Pinpoint the cell where the given text exists, returning its (x, y) midpoint coordinate. 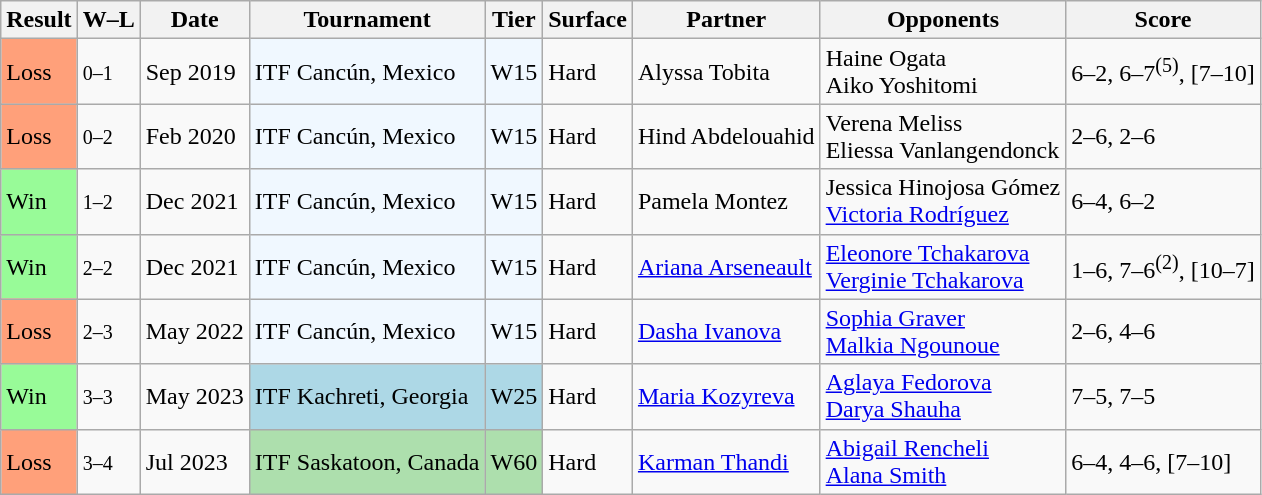
Pamela Montez (726, 202)
Surface (588, 20)
7–5, 7–5 (1163, 396)
Ariana Arseneault (726, 266)
W–L (108, 20)
2–6, 2–6 (1163, 136)
Result (39, 20)
W60 (514, 462)
Date (194, 20)
Sophia Graver Malkia Ngounoue (943, 332)
2–2 (108, 266)
1–6, 7–6(2), [10–7] (1163, 266)
Tier (514, 20)
3–3 (108, 396)
0–1 (108, 72)
6–4, 4–6, [7–10] (1163, 462)
Alyssa Tobita (726, 72)
6–4, 6–2 (1163, 202)
Partner (726, 20)
3–4 (108, 462)
W25 (514, 396)
ITF Kachreti, Georgia (367, 396)
Eleonore Tchakarova Verginie Tchakarova (943, 266)
May 2023 (194, 396)
Feb 2020 (194, 136)
2–3 (108, 332)
2–6, 4–6 (1163, 332)
Karman Thandi (726, 462)
Sep 2019 (194, 72)
Hind Abdelouahid (726, 136)
Maria Kozyreva (726, 396)
Jessica Hinojosa Gómez Victoria Rodríguez (943, 202)
Opponents (943, 20)
Score (1163, 20)
Verena Meliss Eliessa Vanlangendonck (943, 136)
ITF Saskatoon, Canada (367, 462)
Abigail Rencheli Alana Smith (943, 462)
Tournament (367, 20)
May 2022 (194, 332)
Haine Ogata Aiko Yoshitomi (943, 72)
6–2, 6–7(5), [7–10] (1163, 72)
Jul 2023 (194, 462)
1–2 (108, 202)
0–2 (108, 136)
Aglaya Fedorova Darya Shauha (943, 396)
Dasha Ivanova (726, 332)
